Identify which cell holds the provided text, then report its [x, y] central coordinate. 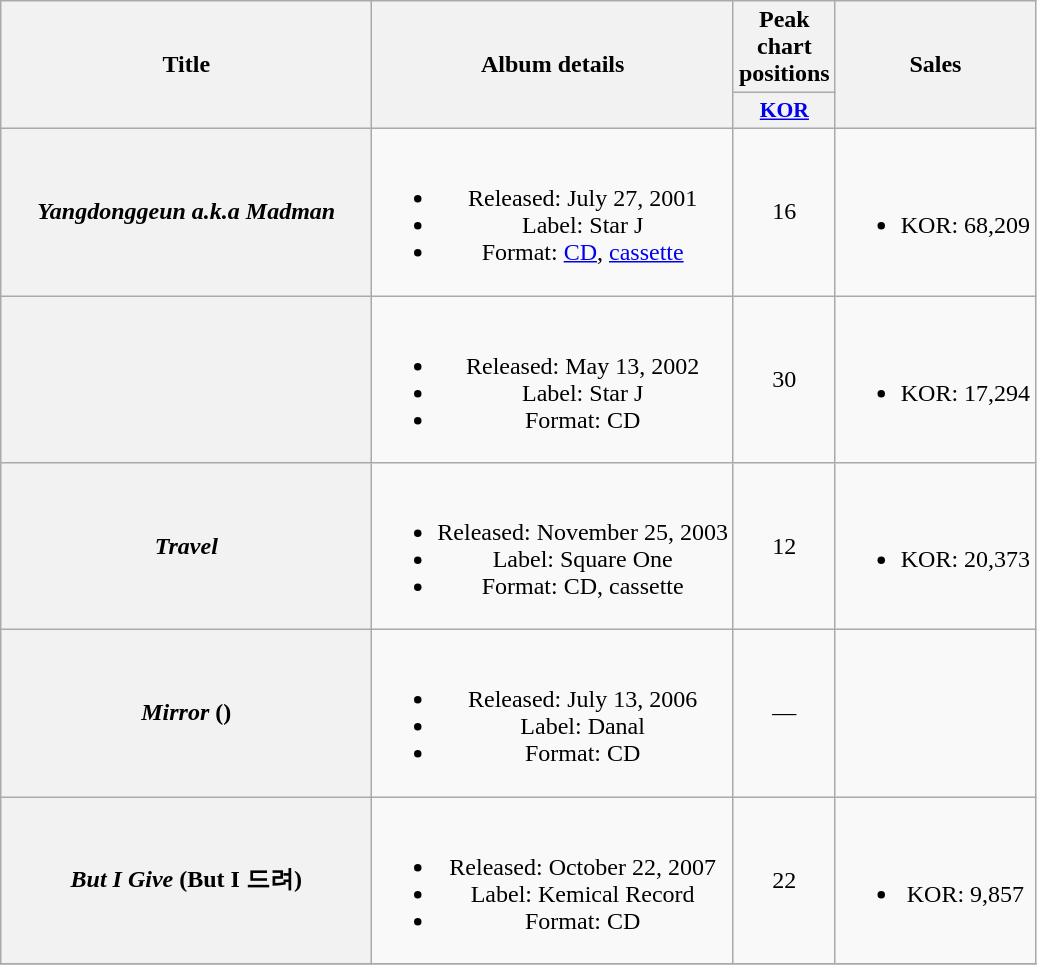
— [784, 714]
KOR: 17,294 [935, 380]
KOR: 20,373 [935, 546]
KOR: 9,857 [935, 880]
Released: November 25, 2003Label: Square OneFormat: CD, cassette [553, 546]
Released: July 27, 2001Label: Star JFormat: CD, cassette [553, 212]
30 [784, 380]
But I Give (But I 드려) [186, 880]
Title [186, 65]
Released: October 22, 2007Label: Kemical RecordFormat: CD [553, 880]
Peak chart positions [784, 47]
12 [784, 546]
Released: July 13, 2006Label: DanalFormat: CD [553, 714]
KOR [784, 111]
KOR: 68,209 [935, 212]
Released: May 13, 2002Label: Star JFormat: CD [553, 380]
Album details [553, 65]
Yangdonggeun a.k.a Madman [186, 212]
Travel [186, 546]
Mirror () [186, 714]
Sales [935, 65]
22 [784, 880]
16 [784, 212]
